Pinpoint the cell where the given text exists, returning its [x, y] midpoint coordinate. 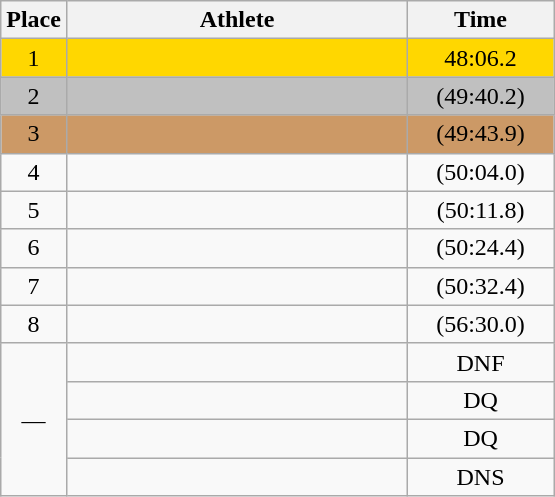
2 [34, 96]
Place [34, 20]
(56:30.0) [481, 324]
3 [34, 134]
— [34, 419]
48:06.2 [481, 58]
6 [34, 248]
(50:04.0) [481, 172]
Time [481, 20]
(50:24.4) [481, 248]
7 [34, 286]
(50:32.4) [481, 286]
DNF [481, 362]
Athlete [236, 20]
DNS [481, 477]
8 [34, 324]
4 [34, 172]
1 [34, 58]
5 [34, 210]
(49:40.2) [481, 96]
(49:43.9) [481, 134]
(50:11.8) [481, 210]
